For the text-containing cell, return its midpoint in (x, y) coordinate format. 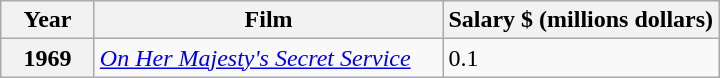
Film (268, 20)
0.1 (581, 58)
1969 (48, 58)
Year (48, 20)
On Her Majesty's Secret Service (268, 58)
Salary $ (millions dollars) (581, 20)
